Pinpoint the cell where the given text exists, returning its [x, y] midpoint coordinate. 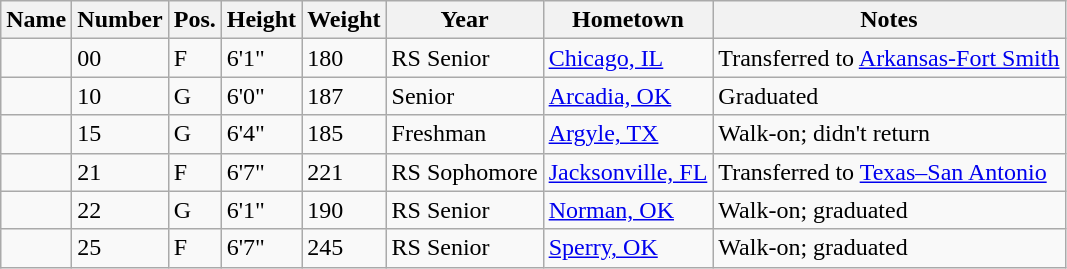
Weight [344, 20]
Chicago, IL [628, 58]
6'0" [261, 96]
245 [344, 248]
Freshman [464, 134]
Arcadia, OK [628, 96]
6'4" [261, 134]
22 [120, 210]
221 [344, 172]
180 [344, 58]
Graduated [889, 96]
Jacksonville, FL [628, 172]
21 [120, 172]
25 [120, 248]
Pos. [194, 20]
Name [36, 20]
Walk-on; didn't return [889, 134]
Notes [889, 20]
Argyle, TX [628, 134]
Year [464, 20]
Transferred to Arkansas-Fort Smith [889, 58]
Senior [464, 96]
190 [344, 210]
Transferred to Texas–San Antonio [889, 172]
RS Sophomore [464, 172]
187 [344, 96]
185 [344, 134]
15 [120, 134]
Number [120, 20]
Hometown [628, 20]
Height [261, 20]
Norman, OK [628, 210]
00 [120, 58]
10 [120, 96]
Sperry, OK [628, 248]
